Provide the (X, Y) coordinate of the cell's center where the given text is located.  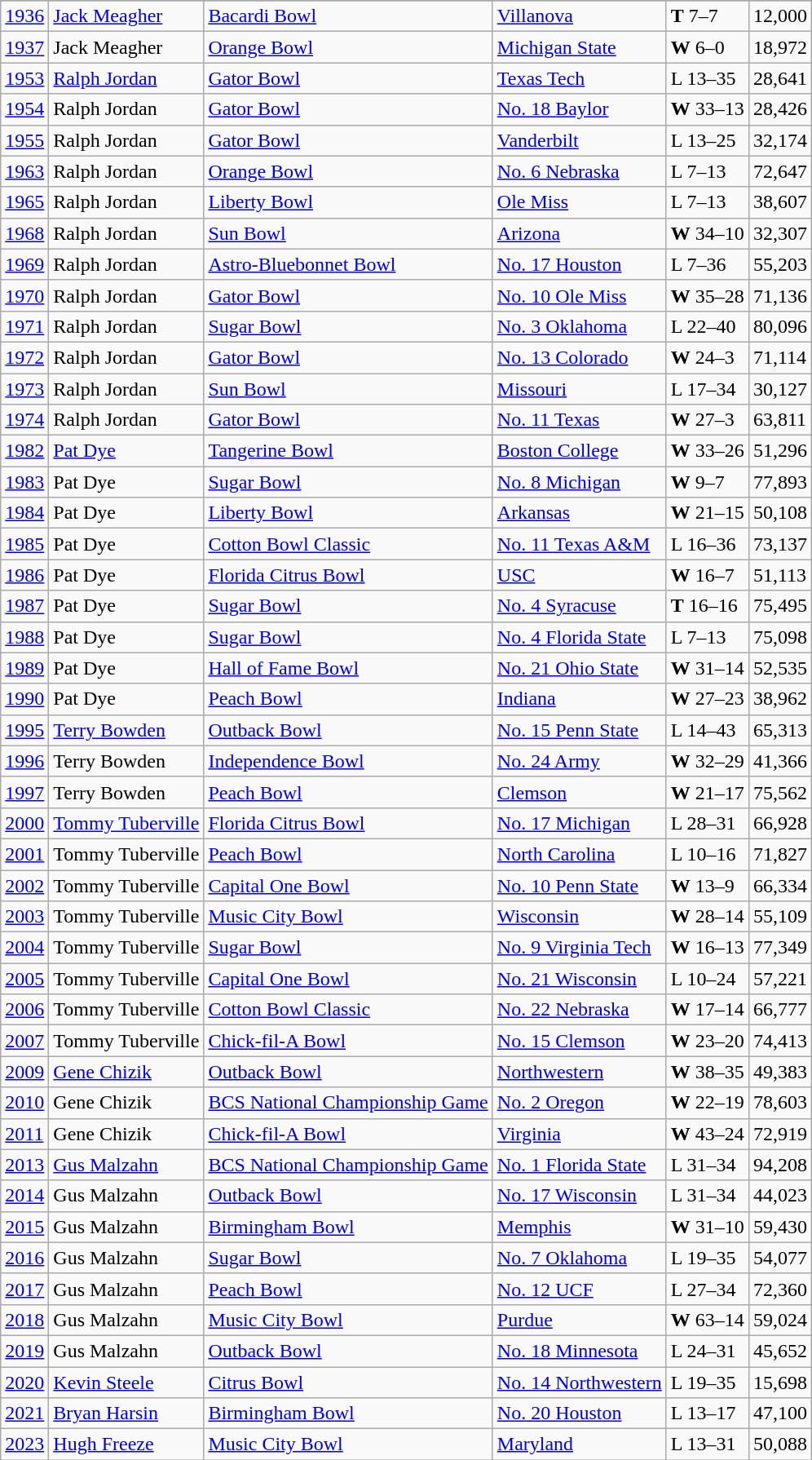
1953 (24, 78)
Indiana (579, 699)
W 28–14 (708, 917)
Bacardi Bowl (348, 16)
W 16–13 (708, 948)
W 34–10 (708, 233)
1997 (24, 792)
80,096 (779, 326)
Arizona (579, 233)
2009 (24, 1072)
72,919 (779, 1134)
North Carolina (579, 854)
77,893 (779, 482)
Maryland (579, 1445)
L 13–35 (708, 78)
W 21–15 (708, 513)
W 38–35 (708, 1072)
Michigan State (579, 47)
W 22–19 (708, 1103)
No. 10 Penn State (579, 885)
No. 4 Florida State (579, 637)
32,307 (779, 233)
L 10–24 (708, 979)
2001 (24, 854)
2002 (24, 885)
L 27–34 (708, 1289)
Arkansas (579, 513)
1936 (24, 16)
No. 17 Houston (579, 264)
W 27–23 (708, 699)
72,647 (779, 171)
2014 (24, 1196)
W 9–7 (708, 482)
55,109 (779, 917)
52,535 (779, 668)
71,827 (779, 854)
2019 (24, 1351)
28,426 (779, 109)
L 10–16 (708, 854)
No. 21 Ohio State (579, 668)
Purdue (579, 1320)
Bryan Harsin (126, 1414)
2010 (24, 1103)
38,962 (779, 699)
78,603 (779, 1103)
No. 17 Michigan (579, 823)
2004 (24, 948)
2015 (24, 1227)
T 7–7 (708, 16)
W 31–14 (708, 668)
L 22–40 (708, 326)
59,430 (779, 1227)
Kevin Steele (126, 1383)
28,641 (779, 78)
47,100 (779, 1414)
77,349 (779, 948)
Northwestern (579, 1072)
W 13–9 (708, 885)
94,208 (779, 1165)
1971 (24, 326)
1973 (24, 389)
72,360 (779, 1289)
T 16–16 (708, 606)
54,077 (779, 1258)
W 32–29 (708, 761)
1986 (24, 575)
No. 22 Nebraska (579, 1010)
L 16–36 (708, 544)
44,023 (779, 1196)
L 24–31 (708, 1351)
75,098 (779, 637)
71,114 (779, 357)
38,607 (779, 202)
1996 (24, 761)
W 23–20 (708, 1041)
2000 (24, 823)
W 6–0 (708, 47)
No. 18 Baylor (579, 109)
50,108 (779, 513)
2011 (24, 1134)
No. 21 Wisconsin (579, 979)
W 24–3 (708, 357)
2007 (24, 1041)
W 35–28 (708, 295)
Ole Miss (579, 202)
1983 (24, 482)
No. 9 Virginia Tech (579, 948)
2013 (24, 1165)
No. 17 Wisconsin (579, 1196)
Missouri (579, 389)
1937 (24, 47)
15,698 (779, 1383)
75,562 (779, 792)
L 13–31 (708, 1445)
L 28–31 (708, 823)
L 14–43 (708, 730)
No. 14 Northwestern (579, 1383)
51,113 (779, 575)
No. 8 Michigan (579, 482)
W 17–14 (708, 1010)
W 33–13 (708, 109)
No. 20 Houston (579, 1414)
1955 (24, 140)
1968 (24, 233)
71,136 (779, 295)
Astro-Bluebonnet Bowl (348, 264)
50,088 (779, 1445)
49,383 (779, 1072)
2023 (24, 1445)
45,652 (779, 1351)
W 16–7 (708, 575)
1982 (24, 451)
Wisconsin (579, 917)
1965 (24, 202)
L 13–17 (708, 1414)
Hall of Fame Bowl (348, 668)
No. 1 Florida State (579, 1165)
59,024 (779, 1320)
USC (579, 575)
2006 (24, 1010)
12,000 (779, 16)
2020 (24, 1383)
No. 15 Penn State (579, 730)
51,296 (779, 451)
1974 (24, 420)
No. 4 Syracuse (579, 606)
1989 (24, 668)
W 27–3 (708, 420)
L 17–34 (708, 389)
1995 (24, 730)
No. 11 Texas A&M (579, 544)
41,366 (779, 761)
2017 (24, 1289)
No. 12 UCF (579, 1289)
1985 (24, 544)
1987 (24, 606)
L 7–36 (708, 264)
2021 (24, 1414)
L 13–25 (708, 140)
No. 2 Oregon (579, 1103)
No. 24 Army (579, 761)
W 63–14 (708, 1320)
55,203 (779, 264)
No. 18 Minnesota (579, 1351)
W 21–17 (708, 792)
No. 11 Texas (579, 420)
18,972 (779, 47)
Virginia (579, 1134)
32,174 (779, 140)
Citrus Bowl (348, 1383)
Boston College (579, 451)
75,495 (779, 606)
74,413 (779, 1041)
2016 (24, 1258)
1963 (24, 171)
W 43–24 (708, 1134)
No. 3 Oklahoma (579, 326)
1972 (24, 357)
W 31–10 (708, 1227)
No. 15 Clemson (579, 1041)
Vanderbilt (579, 140)
1969 (24, 264)
2018 (24, 1320)
No. 6 Nebraska (579, 171)
Hugh Freeze (126, 1445)
1990 (24, 699)
66,928 (779, 823)
30,127 (779, 389)
2005 (24, 979)
Villanova (579, 16)
57,221 (779, 979)
Texas Tech (579, 78)
1988 (24, 637)
W 33–26 (708, 451)
Clemson (579, 792)
1970 (24, 295)
1984 (24, 513)
Independence Bowl (348, 761)
73,137 (779, 544)
66,334 (779, 885)
1954 (24, 109)
No. 7 Oklahoma (579, 1258)
No. 10 Ole Miss (579, 295)
Memphis (579, 1227)
63,811 (779, 420)
66,777 (779, 1010)
No. 13 Colorado (579, 357)
65,313 (779, 730)
2003 (24, 917)
Tangerine Bowl (348, 451)
